Find where the given text appears and provide that cell's center as [x, y] coordinate. 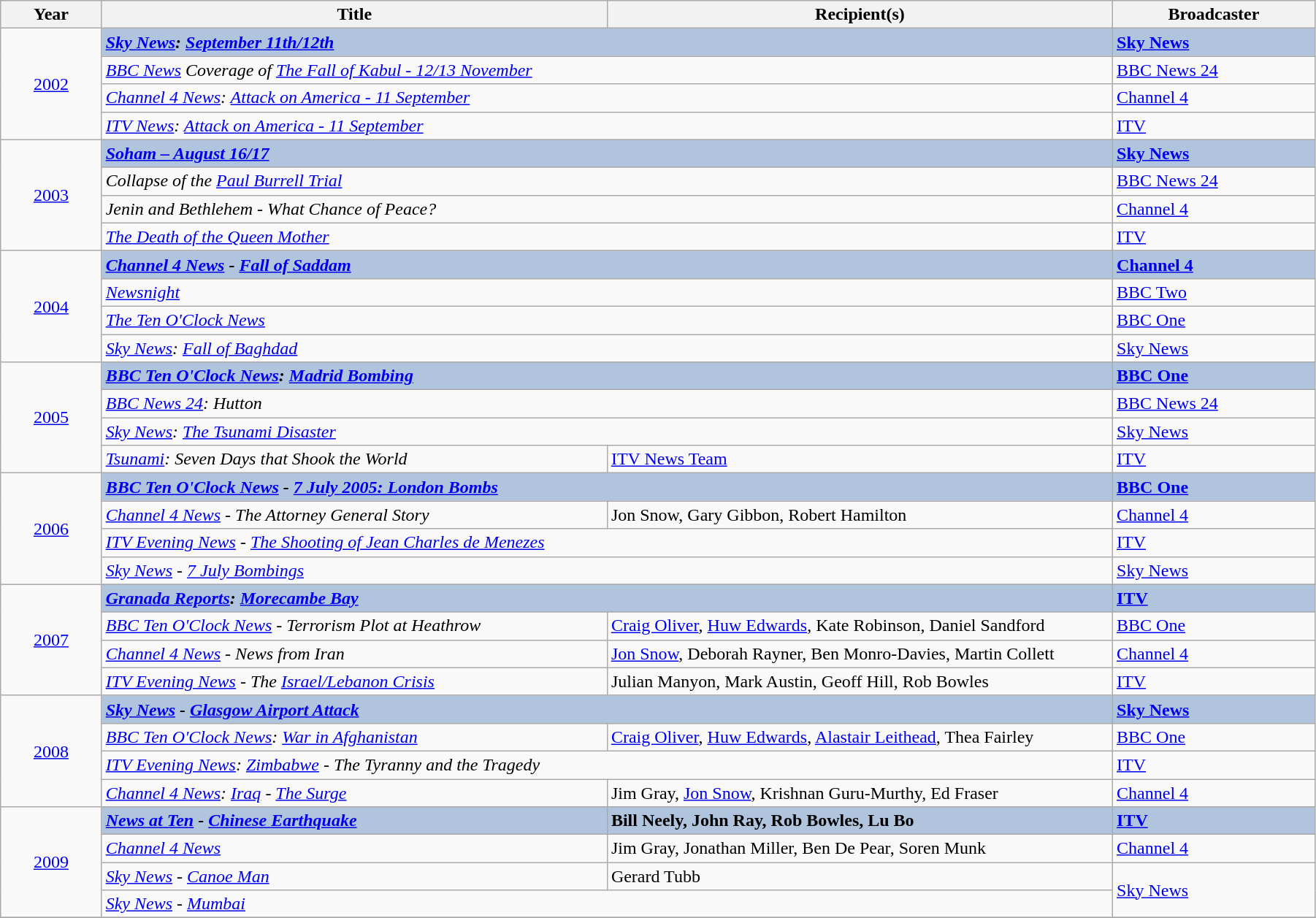
ITV News: Attack on America - 11 September [607, 126]
The Ten O'Clock News [607, 320]
Sky News: The Tsunami Disaster [607, 432]
News at Ten - Chinese Earthquake [354, 821]
Sky News - 7 July Bombings [607, 570]
ITV Evening News - The Israel/Lebanon Crisis [354, 681]
Newsnight [607, 292]
Jon Snow, Gary Gibbon, Robert Hamilton [860, 515]
Collapse of the Paul Burrell Trial [607, 181]
Channel 4 News: Iraq - The Surge [354, 792]
Gerard Tubb [860, 876]
Recipient(s) [860, 15]
Year [51, 15]
Sky News - Mumbai [607, 904]
2004 [51, 306]
BBC News Coverage of The Fall of Kabul - 12/13 November [607, 70]
BBC News 24: Hutton [607, 404]
Jim Gray, Jon Snow, Krishnan Guru-Murthy, Ed Fraser [860, 792]
ITV News Team [860, 459]
Jenin and Bethlehem - What Chance of Peace? [607, 209]
BBC Ten O'Clock News: War in Afghanistan [354, 737]
The Death of the Queen Mother [607, 237]
Channel 4 News - The Attorney General Story [354, 515]
2009 [51, 862]
BBC Ten O'Clock News: Madrid Bombing [607, 376]
2003 [51, 195]
ITV Evening News: Zimbabwe - The Tyranny and the Tragedy [607, 765]
2005 [51, 418]
Tsunami: Seven Days that Shook the World [354, 459]
Channel 4 News - News from Iran [354, 654]
Title [354, 15]
ITV Evening News - The Shooting of Jean Charles de Menezes [607, 543]
Sky News: September 11th/12th [607, 42]
BBC Ten O'Clock News - 7 July 2005: London Bombs [607, 487]
Granada Reports: Morecambe Bay [607, 598]
Soham – August 16/17 [607, 153]
Craig Oliver, Huw Edwards, Kate Robinson, Daniel Sandford [860, 626]
2008 [51, 751]
2002 [51, 84]
Sky News: Fall of Baghdad [607, 348]
Jim Gray, Jonathan Miller, Ben De Pear, Soren Munk [860, 849]
Broadcaster [1214, 15]
Craig Oliver, Huw Edwards, Alastair Leithead, Thea Fairley [860, 737]
Channel 4 News [354, 849]
2006 [51, 529]
2007 [51, 640]
Bill Neely, John Ray, Rob Bowles, Lu Bo [860, 821]
BBC Ten O'Clock News - Terrorism Plot at Heathrow [354, 626]
Julian Manyon, Mark Austin, Geoff Hill, Rob Bowles [860, 681]
BBC Two [1214, 292]
Sky News - Canoe Man [354, 876]
Sky News - Glasgow Airport Attack [607, 709]
Channel 4 News - Fall of Saddam [607, 264]
Jon Snow, Deborah Rayner, Ben Monro-Davies, Martin Collett [860, 654]
Channel 4 News: Attack on America - 11 September [607, 98]
